Output the [x, y] coordinate of the center of the cell containing the given text.  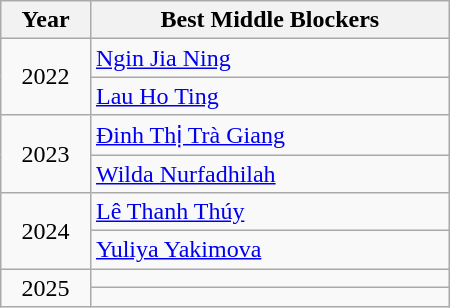
2024 [46, 231]
Lê Thanh Thúy [270, 212]
Yuliya Yakimova [270, 250]
Lau Ho Ting [270, 96]
Year [46, 20]
2022 [46, 77]
Ngin Jia Ning [270, 58]
Best Middle Blockers [270, 20]
Đinh Thị Trà Giang [270, 135]
Wilda Nurfadhilah [270, 173]
2023 [46, 154]
2025 [46, 288]
